Return the (X, Y) coordinate for the center point of the cell that contains the specified text.  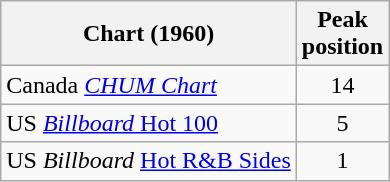
US Billboard Hot R&B Sides (149, 161)
US Billboard Hot 100 (149, 123)
5 (342, 123)
Peakposition (342, 34)
14 (342, 85)
1 (342, 161)
Chart (1960) (149, 34)
Canada CHUM Chart (149, 85)
